Output the [X, Y] coordinate of the center of the cell containing the given text.  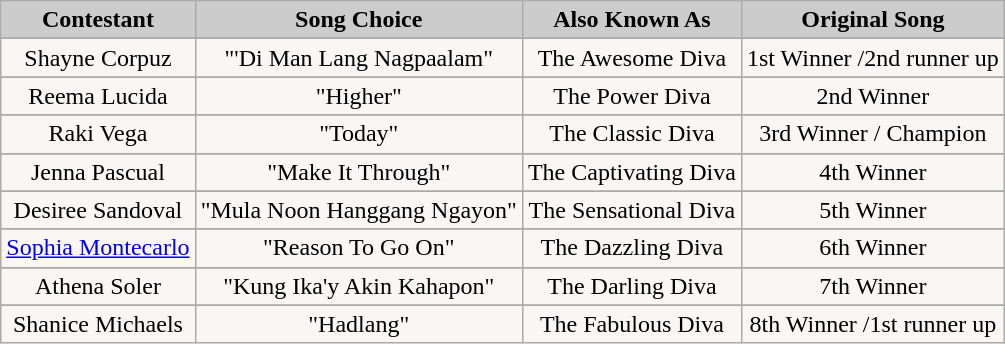
Sophia Montecarlo [98, 248]
4th Winner [872, 172]
3rd Winner / Champion [872, 134]
5th Winner [872, 210]
"Make It Through" [358, 172]
The Fabulous Diva [632, 324]
The Awesome Diva [632, 58]
Raki Vega [98, 134]
The Captivating Diva [632, 172]
Jenna Pascual [98, 172]
1st Winner /2nd runner up [872, 58]
"Hadlang" [358, 324]
Also Known As [632, 20]
"Reason To Go On" [358, 248]
"Mula Noon Hanggang Ngayon" [358, 210]
2nd Winner [872, 96]
"'Di Man Lang Nagpaalam" [358, 58]
The Sensational Diva [632, 210]
Athena Soler [98, 286]
The Classic Diva [632, 134]
"Kung Ika'y Akin Kahapon" [358, 286]
Original Song [872, 20]
Desiree Sandoval [98, 210]
Shanice Michaels [98, 324]
The Dazzling Diva [632, 248]
Contestant [98, 20]
The Power Diva [632, 96]
8th Winner /1st runner up [872, 324]
7th Winner [872, 286]
"Today" [358, 134]
Shayne Corpuz [98, 58]
Reema Lucida [98, 96]
6th Winner [872, 248]
The Darling Diva [632, 286]
"Higher" [358, 96]
Song Choice [358, 20]
